Pinpoint the cell where the given text exists, returning its (X, Y) midpoint coordinate. 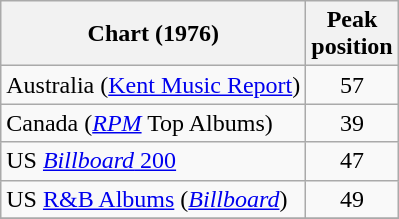
Chart (1976) (154, 34)
49 (352, 199)
US R&B Albums (Billboard) (154, 199)
Peakposition (352, 34)
US Billboard 200 (154, 161)
57 (352, 85)
Australia (Kent Music Report) (154, 85)
47 (352, 161)
Canada (RPM Top Albums) (154, 123)
39 (352, 123)
